Detect which cell encompasses the target text, then output its (X, Y) center coordinate. 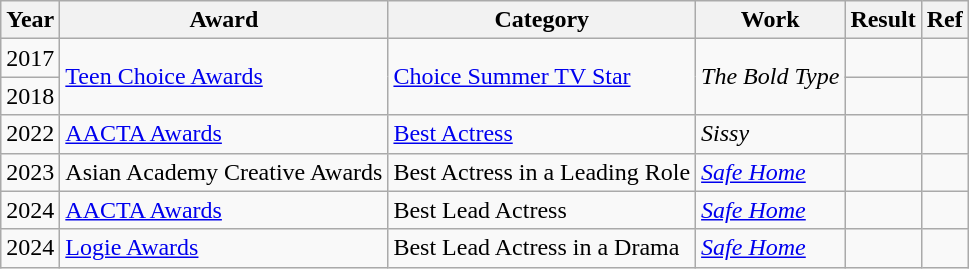
Sissy (770, 134)
Best Actress (542, 134)
Category (542, 20)
Logie Awards (224, 248)
Best Actress in a Leading Role (542, 172)
The Bold Type (770, 77)
Best Lead Actress in a Drama (542, 248)
2018 (30, 96)
Best Lead Actress (542, 210)
2023 (30, 172)
2017 (30, 58)
Asian Academy Creative Awards (224, 172)
Choice Summer TV Star (542, 77)
Result (883, 20)
Teen Choice Awards (224, 77)
Ref (944, 20)
Award (224, 20)
Work (770, 20)
2022 (30, 134)
Year (30, 20)
